Return the (x, y) coordinate for the center point of the cell that contains the specified text.  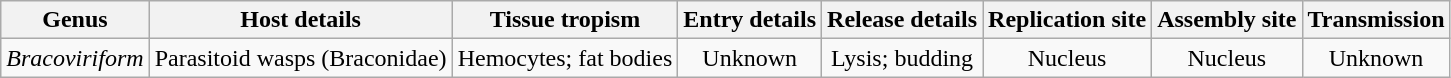
Assembly site (1227, 20)
Tissue tropism (565, 20)
Host details (300, 20)
Transmission (1376, 20)
Bracoviriform (75, 58)
Genus (75, 20)
Parasitoid wasps (Braconidae) (300, 58)
Hemocytes; fat bodies (565, 58)
Replication site (1068, 20)
Entry details (750, 20)
Release details (902, 20)
Lysis; budding (902, 58)
